Scan for the cell matching the given text and deliver its (x, y) coordinate at center. 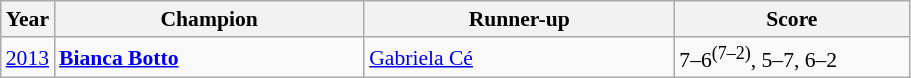
2013 (28, 58)
Champion (209, 19)
7–6(7–2), 5–7, 6–2 (792, 58)
Bianca Botto (209, 58)
Year (28, 19)
Gabriela Cé (519, 58)
Score (792, 19)
Runner-up (519, 19)
